Search for the cell housing the specified text and yield its [X, Y] center coordinate. 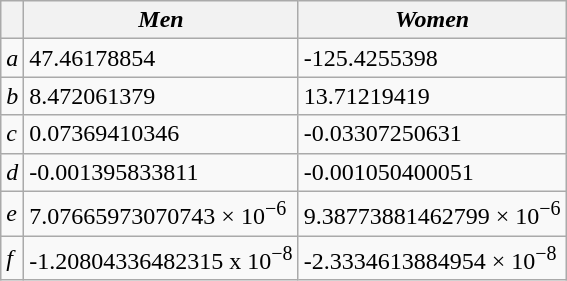
-1.20804336482315 x 10−8 [161, 258]
47.46178854 [161, 58]
-0.001050400051 [432, 172]
f [12, 258]
-0.03307250631 [432, 134]
-0.001395833811 [161, 172]
-125.4255398 [432, 58]
Women [432, 20]
a [12, 58]
d [12, 172]
-2.3334613884954 × 10−8 [432, 258]
c [12, 134]
e [12, 214]
b [12, 96]
Men [161, 20]
7.07665973070743 × 10−6 [161, 214]
0.07369410346 [161, 134]
9.38773881462799 × 10−6 [432, 214]
8.472061379 [161, 96]
13.71219419 [432, 96]
